Return (x, y) of the center of cell containing provided text 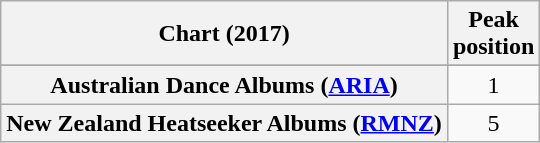
Australian Dance Albums (ARIA) (224, 85)
Peakposition (493, 34)
1 (493, 85)
New Zealand Heatseeker Albums (RMNZ) (224, 123)
Chart (2017) (224, 34)
5 (493, 123)
